Find where the given text appears and provide that cell's center as [X, Y] coordinate. 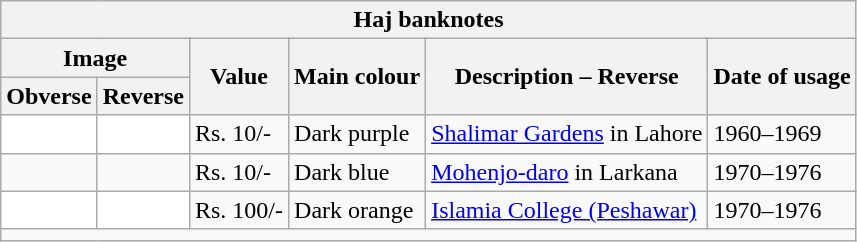
Dark orange [358, 210]
Islamia College (Peshawar) [567, 210]
Dark blue [358, 172]
Date of usage [782, 77]
Main colour [358, 77]
Image [96, 58]
Description – Reverse [567, 77]
Rs. 100/- [238, 210]
Obverse [49, 96]
Shalimar Gardens in Lahore [567, 134]
Mohenjo-daro in Larkana [567, 172]
1960–1969 [782, 134]
Haj banknotes [429, 20]
Value [238, 77]
Dark purple [358, 134]
Reverse [143, 96]
